From the cell containing the given text, extract its center point as [x, y] coordinate. 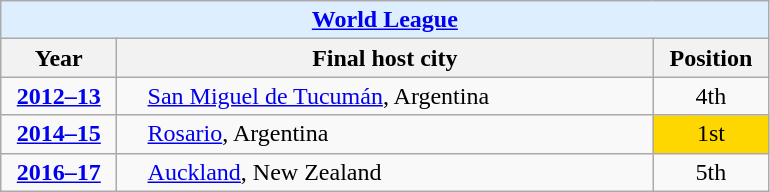
5th [711, 172]
San Miguel de Tucumán, Argentina [385, 96]
Year [59, 58]
Auckland, New Zealand [385, 172]
Rosario, Argentina [385, 134]
Position [711, 58]
World League [385, 20]
2016–17 [59, 172]
1st [711, 134]
2012–13 [59, 96]
2014–15 [59, 134]
Final host city [385, 58]
4th [711, 96]
